Extract the [x, y] coordinate from the center of the cell holding the provided text.  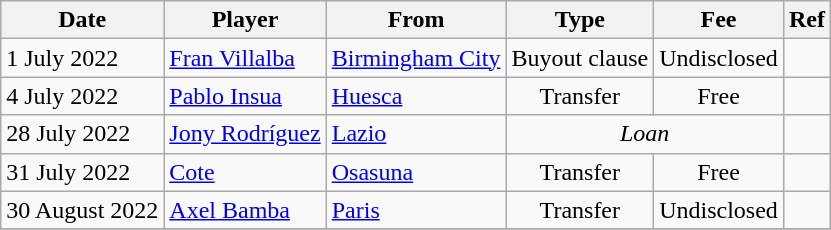
Player [245, 20]
Buyout clause [580, 58]
Fran Villalba [245, 58]
Ref [806, 20]
28 July 2022 [82, 134]
Axel Bamba [245, 210]
Paris [416, 210]
Fee [719, 20]
30 August 2022 [82, 210]
Type [580, 20]
4 July 2022 [82, 96]
Birmingham City [416, 58]
Loan [644, 134]
1 July 2022 [82, 58]
Cote [245, 172]
Pablo Insua [245, 96]
Jony Rodríguez [245, 134]
Date [82, 20]
31 July 2022 [82, 172]
Osasuna [416, 172]
Huesca [416, 96]
Lazio [416, 134]
From [416, 20]
